Scan for the cell matching the given text and deliver its [x, y] coordinate at center. 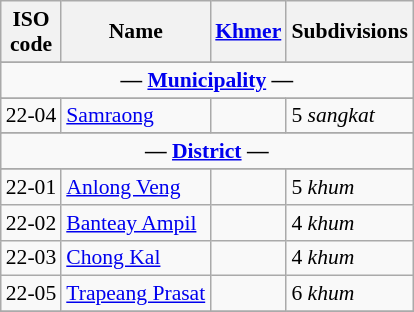
22-04 [31, 116]
Khmer [248, 32]
6 khum [350, 294]
5 khum [350, 187]
Samraong [136, 116]
Banteay Ampil [136, 223]
22-02 [31, 223]
Anlong Veng [136, 187]
5 sangkat [350, 116]
Chong Kal [136, 258]
22-01 [31, 187]
ISOcode [31, 32]
Trapeang Prasat [136, 294]
— District — [207, 152]
22-03 [31, 258]
22-05 [31, 294]
Name [136, 32]
— Municipality — [207, 80]
Subdivisions [350, 32]
